Return the (X, Y) coordinate for the center point of the cell that contains the specified text.  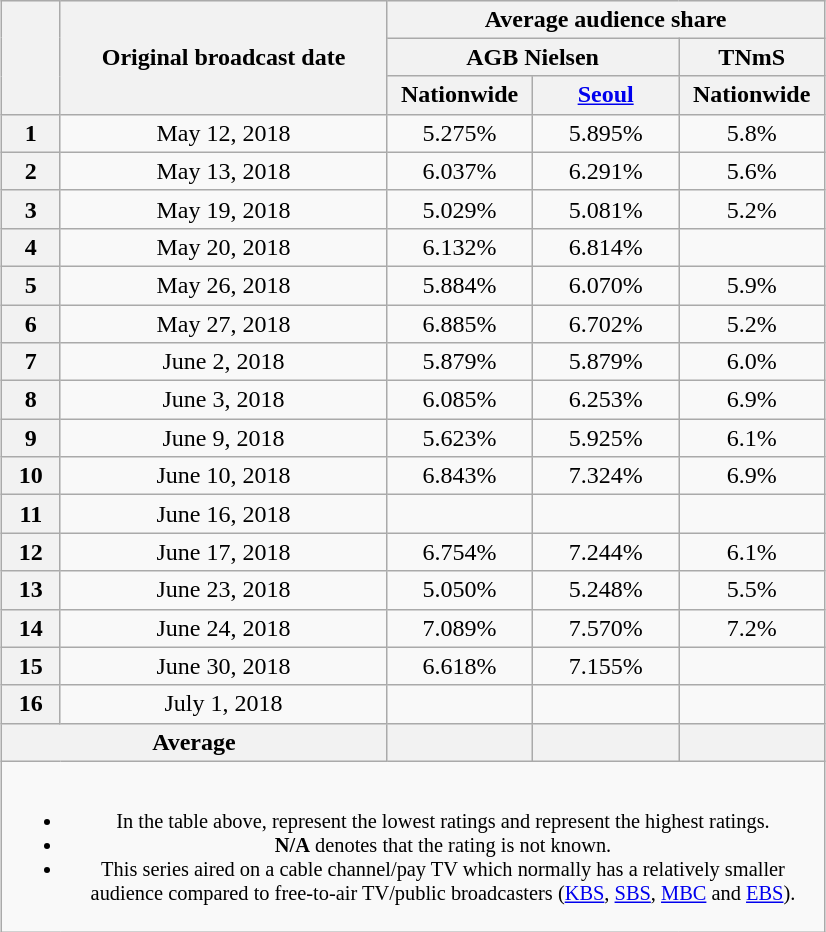
June 23, 2018 (223, 590)
4 (30, 247)
May 13, 2018 (223, 171)
6.253% (606, 400)
June 17, 2018 (223, 552)
May 27, 2018 (223, 323)
2 (30, 171)
6.754% (460, 552)
5.895% (606, 133)
6.843% (460, 476)
8 (30, 400)
14 (30, 628)
7.089% (460, 628)
June 2, 2018 (223, 362)
May 20, 2018 (223, 247)
Original broadcast date (223, 57)
6.0% (752, 362)
7.2% (752, 628)
7 (30, 362)
July 1, 2018 (223, 704)
June 16, 2018 (223, 514)
Average (194, 742)
June 30, 2018 (223, 666)
6.085% (460, 400)
11 (30, 514)
5.029% (460, 209)
6.291% (606, 171)
6.037% (460, 171)
5.884% (460, 285)
13 (30, 590)
5.925% (606, 438)
5.623% (460, 438)
Average audience share (606, 19)
5.081% (606, 209)
10 (30, 476)
June 3, 2018 (223, 400)
May 12, 2018 (223, 133)
Seoul (606, 95)
6.885% (460, 323)
June 10, 2018 (223, 476)
5.5% (752, 590)
June 9, 2018 (223, 438)
June 24, 2018 (223, 628)
5.050% (460, 590)
5.6% (752, 171)
6.132% (460, 247)
5.9% (752, 285)
15 (30, 666)
6.070% (606, 285)
6 (30, 323)
7.155% (606, 666)
16 (30, 704)
12 (30, 552)
3 (30, 209)
May 19, 2018 (223, 209)
7.570% (606, 628)
1 (30, 133)
6.814% (606, 247)
6.702% (606, 323)
9 (30, 438)
5.275% (460, 133)
5.8% (752, 133)
6.618% (460, 666)
7.324% (606, 476)
7.244% (606, 552)
5 (30, 285)
TNmS (752, 57)
5.248% (606, 590)
May 26, 2018 (223, 285)
AGB Nielsen (533, 57)
